Return the [x, y] coordinate for the center point of the cell that contains the specified text.  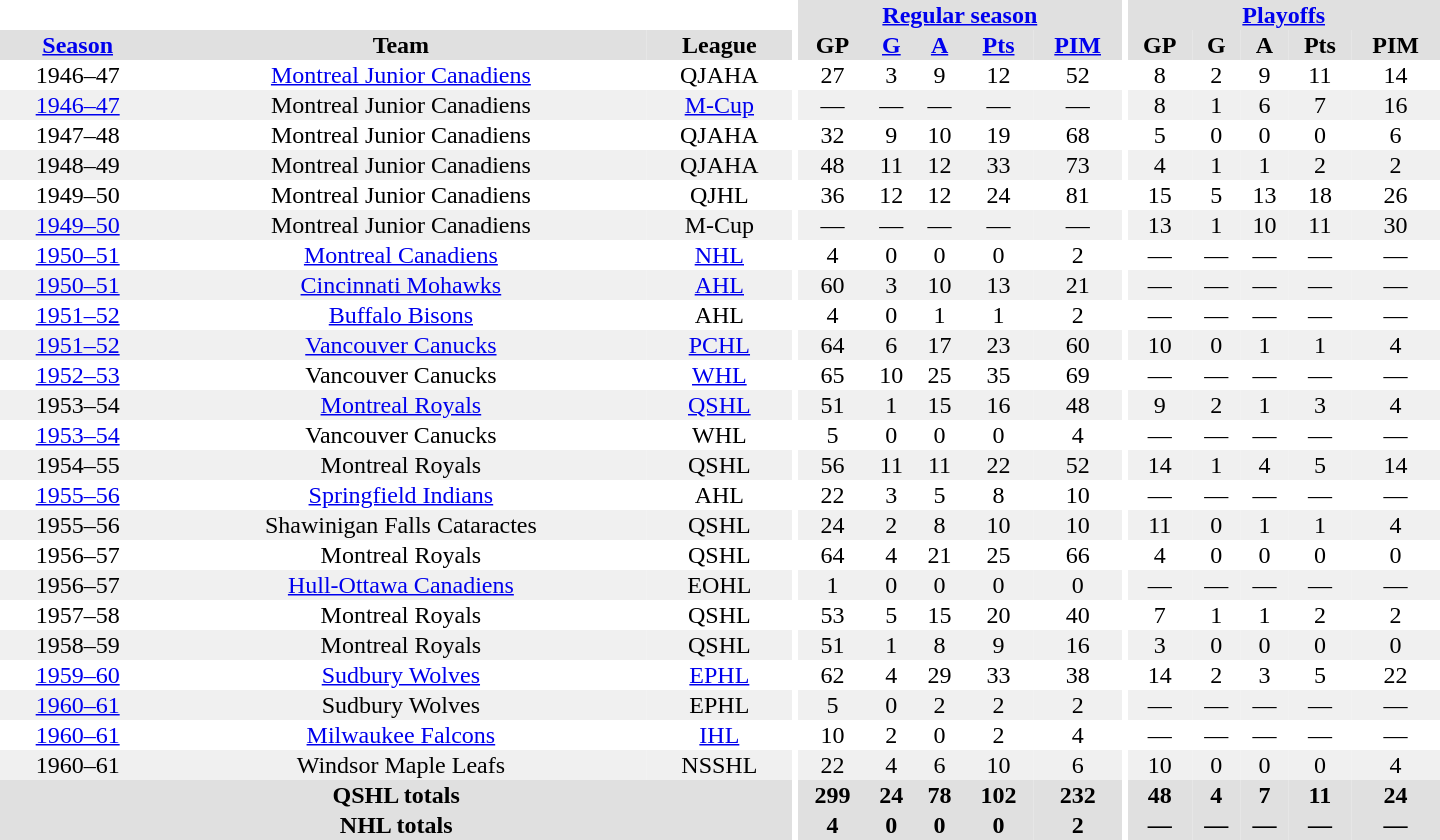
26 [1396, 195]
65 [833, 375]
Playoffs [1284, 15]
78 [939, 795]
299 [833, 795]
53 [833, 615]
66 [1078, 555]
1948–49 [78, 165]
Regular season [960, 15]
IHL [719, 735]
Cincinnati Mohawks [400, 285]
NHL [719, 255]
19 [999, 135]
38 [1078, 675]
35 [999, 375]
Shawinigan Falls Cataractes [400, 525]
102 [999, 795]
1952–53 [78, 375]
30 [1396, 225]
232 [1078, 795]
32 [833, 135]
Springfield Indians [400, 495]
18 [1320, 195]
Hull-Ottawa Canadiens [400, 585]
Season [78, 45]
40 [1078, 615]
EOHL [719, 585]
League [719, 45]
NHL totals [396, 825]
29 [939, 675]
69 [1078, 375]
27 [833, 75]
Milwaukee Falcons [400, 735]
81 [1078, 195]
1959–60 [78, 675]
1958–59 [78, 645]
1957–58 [78, 615]
73 [1078, 165]
Team [400, 45]
QJHL [719, 195]
17 [939, 345]
QSHL totals [396, 795]
68 [1078, 135]
20 [999, 615]
1947–48 [78, 135]
23 [999, 345]
PCHL [719, 345]
36 [833, 195]
NSSHL [719, 765]
62 [833, 675]
Montreal Canadiens [400, 255]
Windsor Maple Leafs [400, 765]
Buffalo Bisons [400, 315]
1954–55 [78, 465]
56 [833, 465]
